Locate the cell with the specified text and output its (X, Y) center coordinate. 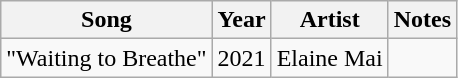
Notes (422, 20)
2021 (242, 58)
Artist (330, 20)
"Waiting to Breathe" (106, 58)
Song (106, 20)
Elaine Mai (330, 58)
Year (242, 20)
